Determine the [X, Y] coordinate at the center of the cell enclosing the given text.  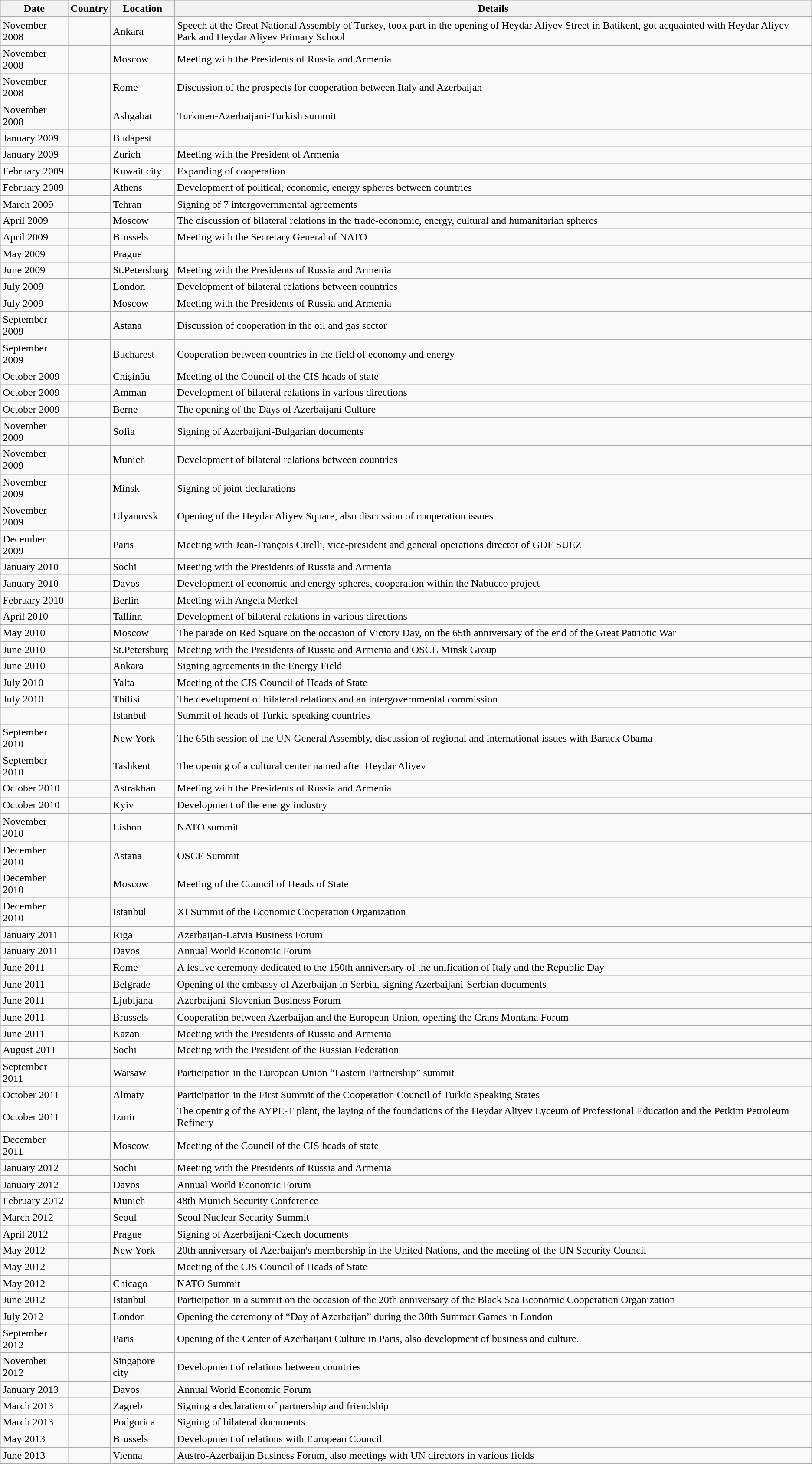
Cooperation between Azerbaijan and the European Union, opening the Crans Montana Forum [494, 1017]
Opening the ceremony of “Day of Azerbaijan” during the 30th Summer Games in London [494, 1316]
Bucharest [143, 354]
June 2009 [34, 270]
September 2012 [34, 1339]
Singapore city [143, 1367]
Signing of joint declarations [494, 488]
Opening of the Center of Azerbaijani Culture in Paris, also development of business and culture. [494, 1339]
Signing of 7 intergovernmental agreements [494, 204]
Ashgabat [143, 115]
Meeting of the Council of Heads of State [494, 883]
February 2010 [34, 600]
Minsk [143, 488]
January 2013 [34, 1389]
Azerbaijan-Latvia Business Forum [494, 934]
February 2012 [34, 1201]
Signing of Azerbaijani-Czech documents [494, 1234]
Kazan [143, 1034]
NATO Summit [494, 1283]
Athens [143, 187]
Lisbon [143, 827]
XI Summit of the Economic Cooperation Organization [494, 912]
The opening of the Days of Azerbaijani Culture [494, 409]
Signing a declaration of partnership and friendship [494, 1406]
Meeting with the Secretary General of NATO [494, 237]
Seoul [143, 1217]
Meeting with the President of the Russian Federation [494, 1050]
Meeting with the Presidents of Russia and Armenia and OSCE Minsk Group [494, 650]
Opening of the embassy of Azerbaijan in Serbia, signing Azerbaijani-Serbian documents [494, 984]
Vienna [143, 1455]
Tehran [143, 204]
The 65th session of the UN General Assembly, discussion of regional and international issues with Barack Obama [494, 738]
May 2013 [34, 1439]
Development of relations between countries [494, 1367]
March 2012 [34, 1217]
August 2011 [34, 1050]
December 2011 [34, 1146]
Astrakhan [143, 788]
June 2012 [34, 1300]
Almaty [143, 1095]
Location [143, 9]
Turkmen-Azerbaijani-Turkish summit [494, 115]
Country [89, 9]
Tashkent [143, 766]
Meeting with Jean-François Cirelli, vice-president and general operations director of GDF SUEZ [494, 544]
Zagreb [143, 1406]
Development of the energy industry [494, 805]
Amman [143, 393]
Kuwait city [143, 171]
Budapest [143, 138]
Expanding of cooperation [494, 171]
The opening of a cultural center named after Heydar Aliyev [494, 766]
Participation in the European Union “Eastern Partnership” summit [494, 1073]
Cooperation between countries in the field of economy and energy [494, 354]
NATO summit [494, 827]
The parade on Red Square on the occasion of Victory Day, on the 65th anniversary of the end of the Great Patriotic War [494, 633]
Ulyanovsk [143, 516]
November 2012 [34, 1367]
June 2013 [34, 1455]
Meeting with the President of Armenia [494, 154]
Belgrade [143, 984]
Izmir [143, 1117]
Development of relations with European Council [494, 1439]
Signing of bilateral documents [494, 1422]
Participation in the First Summit of the Cooperation Council of Turkic Speaking States [494, 1095]
Berlin [143, 600]
December 2009 [34, 544]
Meeting with Angela Merkel [494, 600]
Kyiv [143, 805]
Yalta [143, 683]
Sofia [143, 431]
A festive ceremony dedicated to the 150th anniversary of the unification of Italy and the Republic Day [494, 968]
Discussion of cooperation in the oil and gas sector [494, 325]
Tallinn [143, 617]
April 2012 [34, 1234]
May 2010 [34, 633]
July 2012 [34, 1316]
April 2010 [34, 617]
Seoul Nuclear Security Summit [494, 1217]
Riga [143, 934]
Signing of Azerbaijani-Bulgarian documents [494, 431]
Azerbaijani-Slovenian Business Forum [494, 1001]
The discussion of bilateral relations in the trade-economic, energy, cultural and humanitarian spheres [494, 220]
Berne [143, 409]
OSCE Summit [494, 856]
20th anniversary of Azerbaijan's membership in the United Nations, and the meeting of the UN Security Council [494, 1251]
Date [34, 9]
Discussion of the prospects for cooperation between Italy and Azerbaijan [494, 88]
Development of political, economic, energy spheres between countries [494, 187]
The development of bilateral relations and an intergovernmental commission [494, 699]
May 2009 [34, 254]
Ljubljana [143, 1001]
Details [494, 9]
Zurich [143, 154]
September 2011 [34, 1073]
Austro-Azerbaijan Business Forum, also meetings with UN directors in various fields [494, 1455]
48th Munich Security Conference [494, 1201]
Tbilisi [143, 699]
Podgorica [143, 1422]
Chicago [143, 1283]
Warsaw [143, 1073]
Opening of the Heydar Aliyev Square, also discussion of cooperation issues [494, 516]
Participation in a summit on the occasion of the 20th anniversary of the Black Sea Economic Cooperation Organization [494, 1300]
Signing agreements in the Energy Field [494, 666]
Summit of heads of Turkic-speaking countries [494, 716]
Development of economic and energy spheres, cooperation within the Nabucco project [494, 583]
November 2010 [34, 827]
March 2009 [34, 204]
Chișinău [143, 376]
